Identify which cell holds the provided text, then report its [x, y] central coordinate. 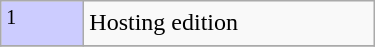
Hosting edition [229, 24]
1 [42, 24]
